For the text-containing cell, return its midpoint in (x, y) coordinate format. 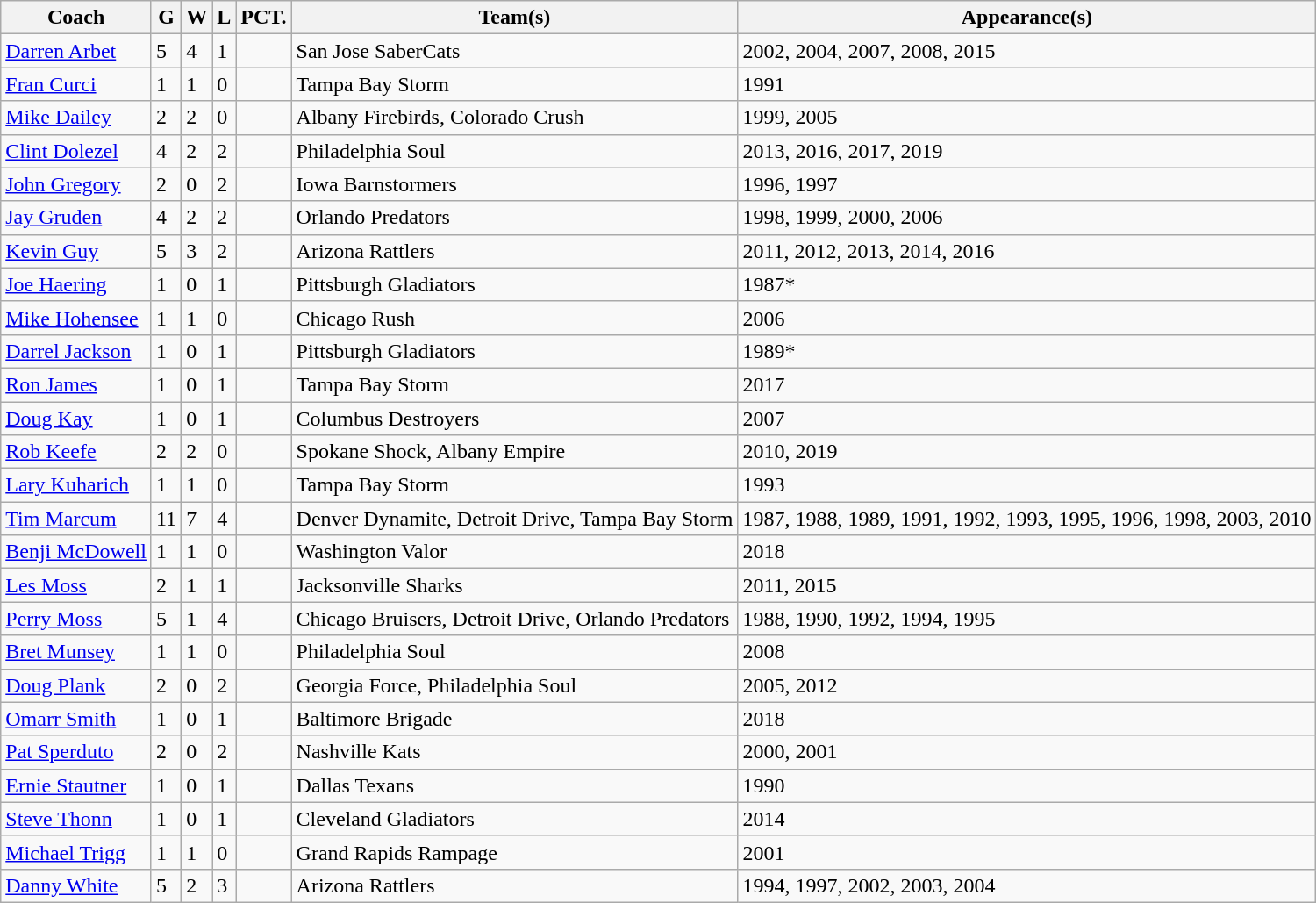
2000, 2001 (1026, 752)
Washington Valor (514, 552)
Les Moss (76, 585)
Omarr Smith (76, 719)
Danny White (76, 885)
G (166, 18)
1996, 1997 (1026, 184)
Lary Kuharich (76, 485)
Darrel Jackson (76, 351)
2011, 2015 (1026, 585)
Pat Sperduto (76, 752)
1994, 1997, 2002, 2003, 2004 (1026, 885)
1989* (1026, 351)
1990 (1026, 785)
W (197, 18)
Bret Munsey (76, 652)
Darren Arbet (76, 51)
L (225, 18)
Ron James (76, 384)
Albany Firebirds, Colorado Crush (514, 118)
2005, 2012 (1026, 685)
1987, 1988, 1989, 1991, 1992, 1993, 1995, 1996, 1998, 2003, 2010 (1026, 519)
Georgia Force, Philadelphia Soul (514, 685)
Joe Haering (76, 284)
Orlando Predators (514, 218)
Kevin Guy (76, 251)
Fran Curci (76, 84)
1991 (1026, 84)
Grand Rapids Rampage (514, 852)
1987* (1026, 284)
2008 (1026, 652)
2001 (1026, 852)
Perry Moss (76, 619)
1998, 1999, 2000, 2006 (1026, 218)
2014 (1026, 819)
Jacksonville Sharks (514, 585)
Chicago Rush (514, 318)
2002, 2004, 2007, 2008, 2015 (1026, 51)
Chicago Bruisers, Detroit Drive, Orlando Predators (514, 619)
2013, 2016, 2017, 2019 (1026, 151)
Appearance(s) (1026, 18)
Michael Trigg (76, 852)
Jay Gruden (76, 218)
2006 (1026, 318)
Doug Kay (76, 419)
1999, 2005 (1026, 118)
Tim Marcum (76, 519)
Clint Dolezel (76, 151)
7 (197, 519)
Denver Dynamite, Detroit Drive, Tampa Bay Storm (514, 519)
Dallas Texans (514, 785)
Mike Hohensee (76, 318)
Columbus Destroyers (514, 419)
Ernie Stautner (76, 785)
Baltimore Brigade (514, 719)
Coach (76, 18)
Rob Keefe (76, 452)
Nashville Kats (514, 752)
1993 (1026, 485)
Iowa Barnstormers (514, 184)
Spokane Shock, Albany Empire (514, 452)
1988, 1990, 1992, 1994, 1995 (1026, 619)
2010, 2019 (1026, 452)
2011, 2012, 2013, 2014, 2016 (1026, 251)
11 (166, 519)
John Gregory (76, 184)
2007 (1026, 419)
San Jose SaberCats (514, 51)
Steve Thonn (76, 819)
2017 (1026, 384)
Team(s) (514, 18)
Benji McDowell (76, 552)
Mike Dailey (76, 118)
Doug Plank (76, 685)
Cleveland Gladiators (514, 819)
PCT. (263, 18)
